Return the (x, y) coordinate for the center point of the cell that contains the specified text.  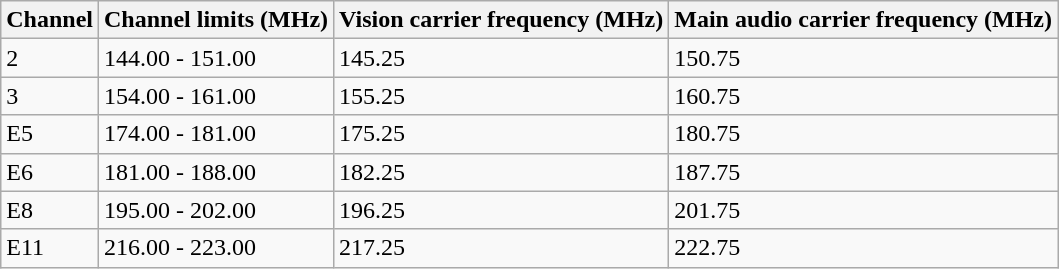
Main audio carrier frequency (MHz) (864, 20)
217.25 (502, 248)
187.75 (864, 172)
155.25 (502, 96)
154.00 - 161.00 (216, 96)
Channel limits (MHz) (216, 20)
3 (50, 96)
182.25 (502, 172)
E8 (50, 210)
E5 (50, 134)
Vision carrier frequency (MHz) (502, 20)
180.75 (864, 134)
196.25 (502, 210)
144.00 - 151.00 (216, 58)
E6 (50, 172)
175.25 (502, 134)
Channel (50, 20)
E11 (50, 248)
2 (50, 58)
150.75 (864, 58)
160.75 (864, 96)
201.75 (864, 210)
195.00 - 202.00 (216, 210)
216.00 - 223.00 (216, 248)
181.00 - 188.00 (216, 172)
174.00 - 181.00 (216, 134)
145.25 (502, 58)
222.75 (864, 248)
